Return [X, Y] of the center of cell containing provided text 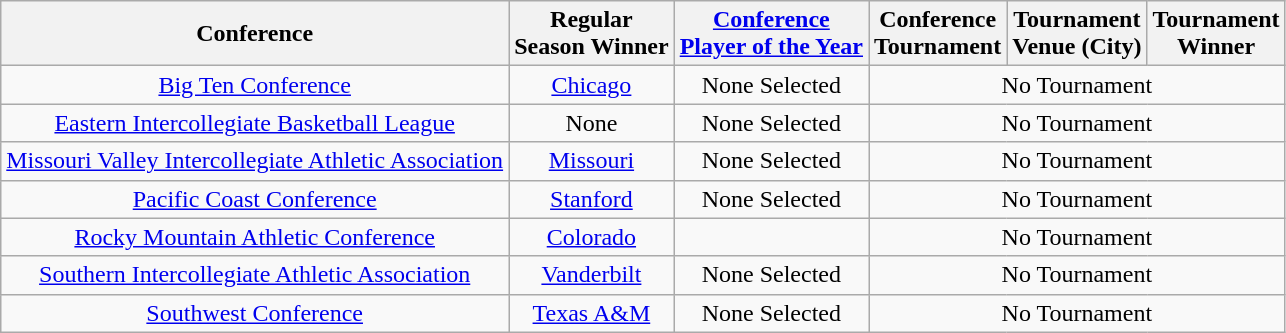
Conference Player of the Year [771, 34]
Missouri [592, 161]
Southern Intercollegiate Athletic Association [255, 275]
Texas A&M [592, 313]
Big Ten Conference [255, 85]
Conference Tournament [938, 34]
Regular Season Winner [592, 34]
Rocky Mountain Athletic Conference [255, 237]
Southwest Conference [255, 313]
Conference [255, 34]
Pacific Coast Conference [255, 199]
Stanford [592, 199]
None [592, 123]
Chicago [592, 85]
Eastern Intercollegiate Basketball League [255, 123]
Tournament Venue (City) [1077, 34]
Missouri Valley Intercollegiate Athletic Association [255, 161]
Colorado [592, 237]
Tournament Winner [1216, 34]
Vanderbilt [592, 275]
